Provide the [x, y] coordinate of the cell's center where the given text is located.  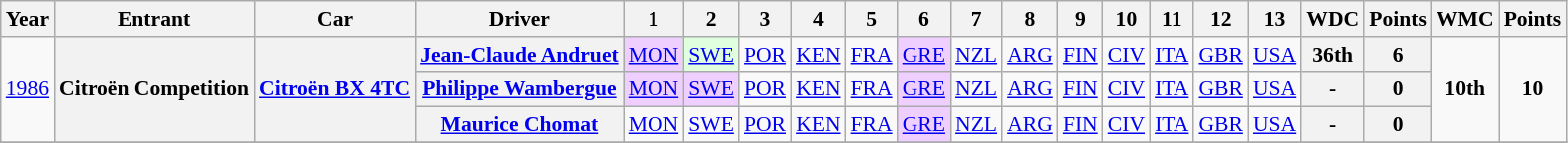
Entrant [153, 19]
36th [1333, 55]
11 [1172, 19]
Jean-Claude Andruet [520, 55]
Maurice Chomat [520, 125]
4 [818, 19]
12 [1221, 19]
WMC [1465, 19]
Citroën Competition [153, 89]
Year [28, 19]
Driver [520, 19]
5 [872, 19]
3 [765, 19]
WDC [1333, 19]
7 [976, 19]
8 [1030, 19]
Car [335, 19]
2 [711, 19]
9 [1080, 19]
Citroën BX 4TC [335, 89]
1 [653, 19]
1986 [28, 89]
13 [1275, 19]
10th [1465, 89]
Philippe Wambergue [520, 89]
